Detect which cell encompasses the target text, then output its (x, y) center coordinate. 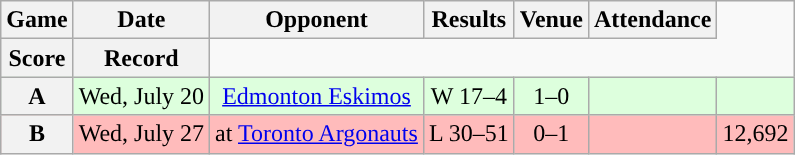
Score (37, 58)
Attendance (652, 20)
Record (141, 58)
1–0 (551, 96)
Date (141, 20)
W 17–4 (468, 96)
Results (468, 20)
at Toronto Argonauts (317, 134)
Wed, July 20 (141, 96)
Game (37, 20)
0–1 (551, 134)
12,692 (756, 134)
B (37, 134)
Edmonton Eskimos (317, 96)
Wed, July 27 (141, 134)
A (37, 96)
Opponent (317, 20)
Venue (551, 20)
L 30–51 (468, 134)
